Determine the (X, Y) coordinate at the center of the cell enclosing the given text.  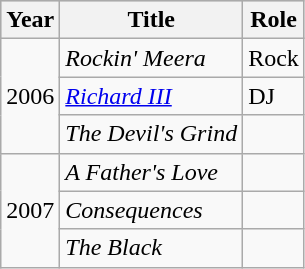
Title (152, 20)
The Black (152, 248)
Rockin' Meera (152, 58)
DJ (274, 96)
Year (30, 20)
Richard III (152, 96)
Rock (274, 58)
2006 (30, 96)
Consequences (152, 210)
Role (274, 20)
The Devil's Grind (152, 134)
2007 (30, 210)
A Father's Love (152, 172)
